Return [X, Y] of the center of cell containing provided text 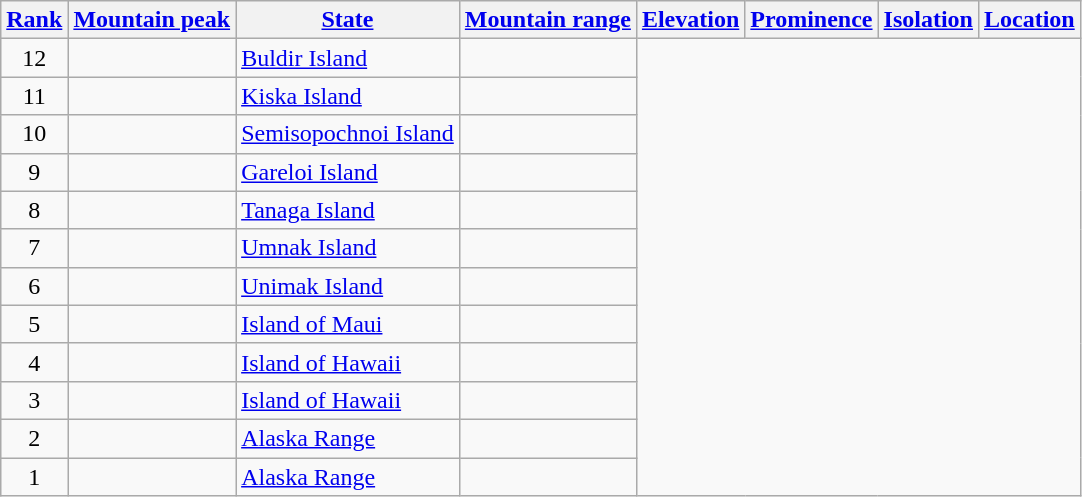
Location [1029, 20]
4 [34, 362]
Isolation [928, 20]
Rank [34, 20]
Mountain peak [152, 20]
Kiska Island [348, 96]
Gareloi Island [348, 172]
6 [34, 286]
Umnak Island [348, 248]
Semisopochnoi Island [348, 134]
Tanaga Island [348, 210]
Buldir Island [348, 58]
5 [34, 324]
Mountain range [548, 20]
9 [34, 172]
3 [34, 400]
11 [34, 96]
12 [34, 58]
1 [34, 477]
Unimak Island [348, 286]
Elevation [690, 20]
8 [34, 210]
7 [34, 248]
State [348, 20]
Island of Maui [348, 324]
Prominence [812, 20]
2 [34, 438]
10 [34, 134]
